Pinpoint the cell where the given text exists, returning its [X, Y] midpoint coordinate. 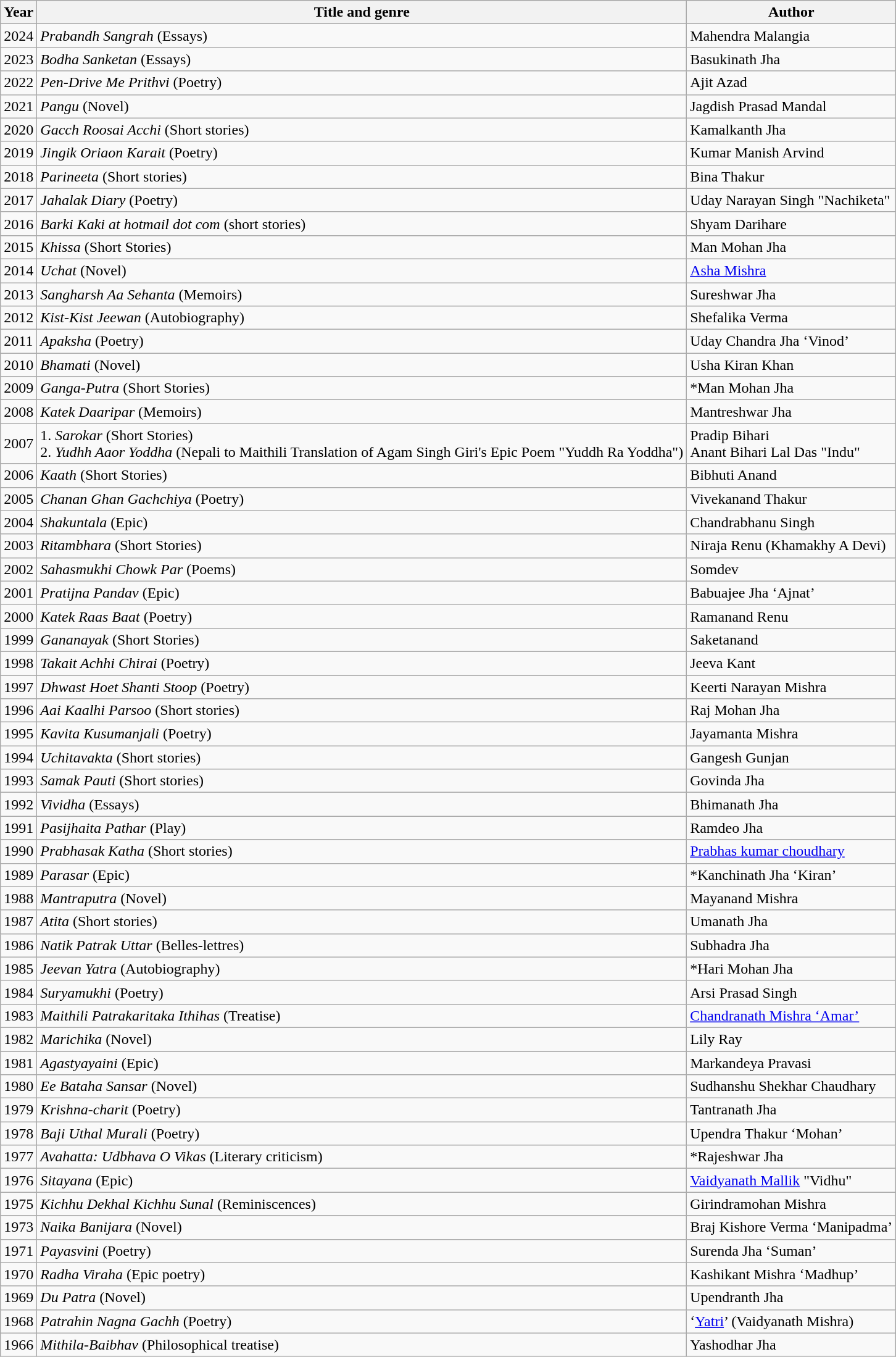
Raj Mohan Jha [791, 711]
Katek Daaripar (Memoirs) [362, 412]
Pangu (Novel) [362, 106]
1989 [19, 875]
Sahasmukhi Chowk Par (Poems) [362, 569]
Apaksha (Poetry) [362, 341]
*Hari Mohan Jha [791, 969]
2019 [19, 153]
1973 [19, 1227]
Year [19, 12]
Jeevan Yatra (Autobiography) [362, 969]
Gananayak (Short Stories) [362, 640]
Parineeta (Short stories) [362, 177]
Bina Thakur [791, 177]
Ramdeo Jha [791, 828]
Khissa (Short Stories) [362, 247]
Sitayana (Epic) [362, 1180]
Vividha (Essays) [362, 804]
Natik Patrak Uttar (Belles-lettres) [362, 945]
1975 [19, 1204]
Dhwast Hoet Shanti Stoop (Poetry) [362, 687]
Bibhuti Anand [791, 475]
Mahendra Malangia [791, 36]
2003 [19, 546]
2018 [19, 177]
1996 [19, 711]
1987 [19, 922]
1992 [19, 804]
2014 [19, 270]
2011 [19, 341]
1994 [19, 758]
Jingik Oriaon Karait (Poetry) [362, 153]
1990 [19, 851]
Radha Viraha (Epic poetry) [362, 1274]
Ajit Azad [791, 83]
Katek Raas Baat (Poetry) [362, 616]
Author [791, 12]
Keerti Narayan Mishra [791, 687]
Mayanand Mishra [791, 898]
‘Yatri’ (Vaidyanath Mishra) [791, 1321]
Umanath Jha [791, 922]
Naika Banijara (Novel) [362, 1227]
Subhadra Jha [791, 945]
Parasar (Epic) [362, 875]
Samak Pauti (Short stories) [362, 781]
Shyam Darihare [791, 223]
Kumar Manish Arvind [791, 153]
Vaidyanath Mallik "Vidhu" [791, 1180]
*Rajeshwar Jha [791, 1157]
1976 [19, 1180]
2007 [19, 443]
Govinda Jha [791, 781]
Tantranath Jha [791, 1110]
1999 [19, 640]
2024 [19, 36]
Chanan Ghan Gachchiya (Poetry) [362, 499]
Babuajee Jha ‘Ajnat’ [791, 593]
Kavita Kusumanjali (Poetry) [362, 734]
Usha Kiran Khan [791, 365]
1988 [19, 898]
Kichhu Dekhal Kichhu Sunal (Reminiscences) [362, 1204]
Upendranth Jha [791, 1298]
Niraja Renu (Khamakhy A Devi) [791, 546]
Title and genre [362, 12]
Mantraputra (Novel) [362, 898]
Payasvini (Poetry) [362, 1251]
Ramanand Renu [791, 616]
2006 [19, 475]
1978 [19, 1134]
1984 [19, 992]
1981 [19, 1063]
1997 [19, 687]
Jeeva Kant [791, 663]
Shakuntala (Epic) [362, 522]
Braj Kishore Verma ‘Manipadma’ [791, 1227]
1995 [19, 734]
*Kanchinath Jha ‘Kiran’ [791, 875]
Basukinath Jha [791, 59]
Suryamukhi (Poetry) [362, 992]
Gacch Roosai Acchi (Short stories) [362, 130]
1969 [19, 1298]
Patrahin Nagna Gachh (Poetry) [362, 1321]
Lily Ray [791, 1039]
Chandrabhanu Singh [791, 522]
Jahalak Diary (Poetry) [362, 200]
Girindramohan Mishra [791, 1204]
2020 [19, 130]
Sureshwar Jha [791, 294]
1977 [19, 1157]
Somdev [791, 569]
Mantreshwar Jha [791, 412]
Kist-Kist Jeewan (Autobiography) [362, 318]
Krishna-charit (Poetry) [362, 1110]
Kashikant Mishra ‘Madhup’ [791, 1274]
2008 [19, 412]
Pradip BihariAnant Bihari Lal Das "Indu" [791, 443]
1968 [19, 1321]
Bhimanath Jha [791, 804]
Man Mohan Jha [791, 247]
2022 [19, 83]
1970 [19, 1274]
Mithila-Baibhav (Philosophical treatise) [362, 1345]
Uday Narayan Singh "Nachiketa" [791, 200]
1966 [19, 1345]
Shefalika Verma [791, 318]
Kamalkanth Jha [791, 130]
Ganga-Putra (Short Stories) [362, 388]
Chandranath Mishra ‘Amar’ [791, 1016]
Atita (Short stories) [362, 922]
Jagdish Prasad Mandal [791, 106]
1979 [19, 1110]
1980 [19, 1087]
Du Patra (Novel) [362, 1298]
2004 [19, 522]
Baji Uthal Murali (Poetry) [362, 1134]
2009 [19, 388]
Aai Kaalhi Parsoo (Short stories) [362, 711]
Maithili Patrakaritaka Ithihas (Treatise) [362, 1016]
*Man Mohan Jha [791, 388]
Agastyayaini (Epic) [362, 1063]
2000 [19, 616]
1991 [19, 828]
2015 [19, 247]
2017 [19, 200]
2012 [19, 318]
Pratijna Pandav (Epic) [362, 593]
Ritambhara (Short Stories) [362, 546]
1982 [19, 1039]
2010 [19, 365]
Upendra Thakur ‘Mohan’ [791, 1134]
Uchitavakta (Short stories) [362, 758]
2023 [19, 59]
Vivekanand Thakur [791, 499]
Marichika (Novel) [362, 1039]
Sangharsh Aa Sehanta (Memoirs) [362, 294]
Jayamanta Mishra [791, 734]
Takait Achhi Chirai (Poetry) [362, 663]
Pasijhaita Pathar (Play) [362, 828]
Ee Bataha Sansar (Novel) [362, 1087]
Avahatta: Udbhava O Vikas (Literary criticism) [362, 1157]
Bhamati (Novel) [362, 365]
2013 [19, 294]
Gangesh Gunjan [791, 758]
1971 [19, 1251]
Prabhasak Katha (Short stories) [362, 851]
2001 [19, 593]
1993 [19, 781]
Kaath (Short Stories) [362, 475]
1. Sarokar (Short Stories)2. Yudhh Aaor Yoddha (Nepali to Maithili Translation of Agam Singh Giri's Epic Poem "Yuddh Ra Yoddha") [362, 443]
Asha Mishra [791, 270]
Surenda Jha ‘Suman’ [791, 1251]
1985 [19, 969]
2005 [19, 499]
1983 [19, 1016]
Uchat (Novel) [362, 270]
Sudhanshu Shekhar Chaudhary [791, 1087]
Pen-Drive Me Prithvi (Poetry) [362, 83]
Arsi Prasad Singh [791, 992]
2002 [19, 569]
2016 [19, 223]
1986 [19, 945]
Yashodhar Jha [791, 1345]
Prabandh Sangrah (Essays) [362, 36]
1998 [19, 663]
2021 [19, 106]
Bodha Sanketan (Essays) [362, 59]
Barki Kaki at hotmail dot com (short stories) [362, 223]
Saketanand [791, 640]
Uday Chandra Jha ‘Vinod’ [791, 341]
Markandeya Pravasi [791, 1063]
Prabhas kumar choudhary [791, 851]
